Return the (x, y) coordinate for the center point of the cell that contains the specified text.  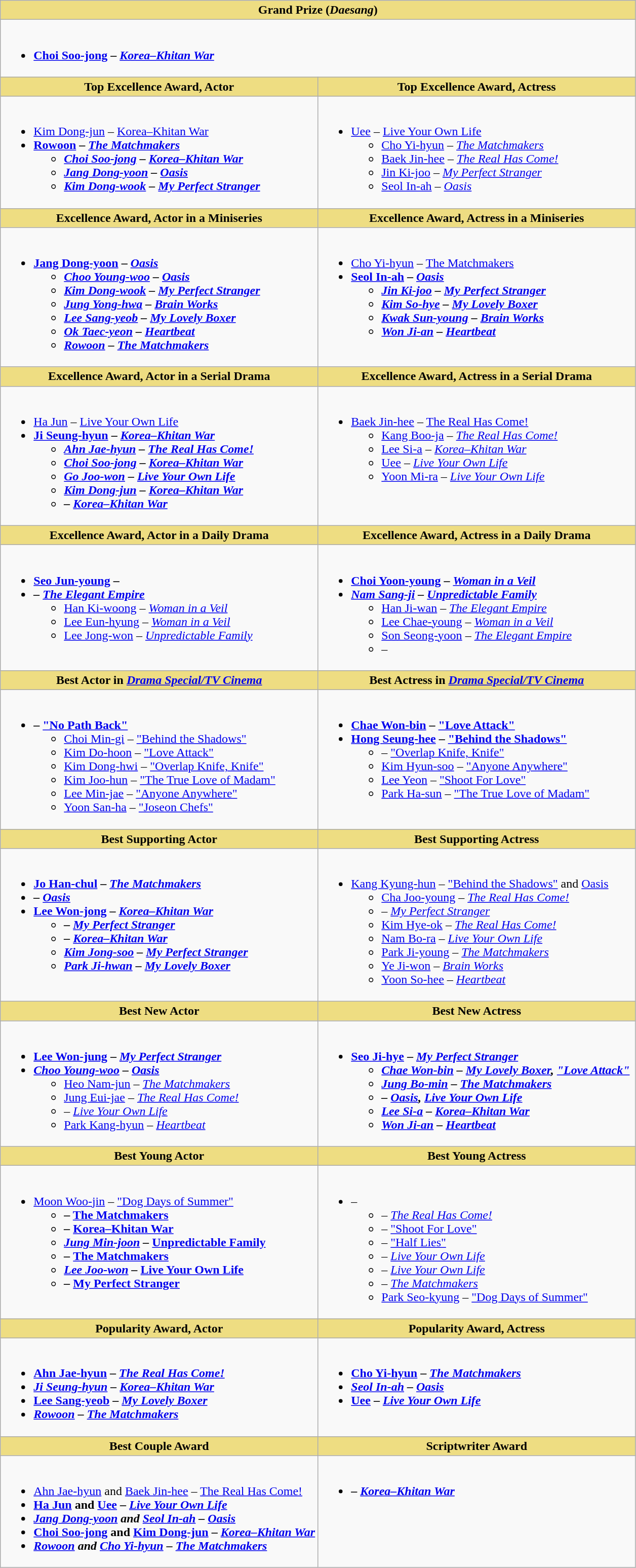
Popularity Award, Actor (159, 1328)
Best New Actress (477, 1011)
Best New Actor (159, 1011)
Best Young Actor (159, 1156)
Choi Soo-jong – Korea–Khitan War (318, 49)
Excellence Award, Actor in a Daily Drama (159, 535)
Excellence Award, Actor in a Serial Drama (159, 376)
– Korea–Khitan War (477, 1512)
Scriptwriter Award (477, 1446)
Ahn Jae-hyun – The Real Has Come!Ji Seung-hyun – Korea–Khitan WarLee Sang-yeob – My Lovely BoxerRowoon – The Matchmakers (159, 1387)
Best Actress in Drama Special/TV Cinema (477, 680)
Kim Dong-jun – Korea–Khitan WarRowoon – The MatchmakersChoi Soo-jong – Korea–Khitan WarJang Dong-yoon – OasisKim Dong-wook – My Perfect Stranger (159, 152)
Best Actor in Drama Special/TV Cinema (159, 680)
Top Excellence Award, Actress (477, 87)
Best Supporting Actor (159, 838)
Best Young Actress (477, 1156)
Baek Jin-hee – The Real Has Come!Kang Boo-ja – The Real Has Come!Lee Si-a – Korea–Khitan WarUee – Live Your Own LifeYoon Mi-ra – Live Your Own Life (477, 456)
Excellence Award, Actor in a Miniseries (159, 218)
Best Couple Award (159, 1446)
Cho Yi-hyun – The MatchmakersSeol In-ah – OasisUee – Live Your Own Life (477, 1387)
Excellence Award, Actress in a Miniseries (477, 218)
Top Excellence Award, Actor (159, 87)
Seo Jun-young – – The Elegant EmpireHan Ki-woong – Woman in a VeilLee Eun-hyung – Woman in a VeilLee Jong-won – Unpredictable Family (159, 607)
Grand Prize (Daesang) (318, 10)
Excellence Award, Actress in a Serial Drama (477, 376)
Excellence Award, Actress in a Daily Drama (477, 535)
Best Supporting Actress (477, 838)
Popularity Award, Actress (477, 1328)
Uee – Live Your Own LifeCho Yi-hyun – The MatchmakersBaek Jin-hee – The Real Has Come!Jin Ki-joo – My Perfect StrangerSeol In-ah – Oasis (477, 152)
